Find where the given text appears and provide that cell's center as (x, y) coordinate. 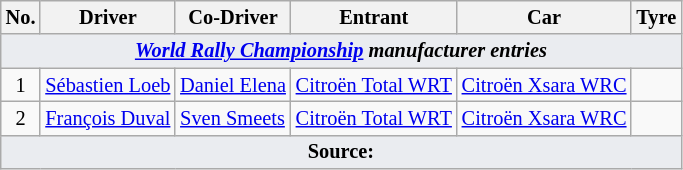
Driver (108, 17)
Daniel Elena (233, 85)
Source: (341, 152)
François Duval (108, 118)
Co-Driver (233, 17)
Entrant (374, 17)
Sven Smeets (233, 118)
Tyre (656, 17)
Car (544, 17)
2 (21, 118)
World Rally Championship manufacturer entries (341, 51)
1 (21, 85)
Sébastien Loeb (108, 85)
No. (21, 17)
